Capture the cell that displays the provided text and extract its (x, y) central coordinate. 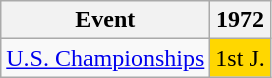
1st J. (240, 58)
U.S. Championships (106, 58)
1972 (240, 20)
Event (106, 20)
